Scan for the cell matching the given text and deliver its [x, y] coordinate at center. 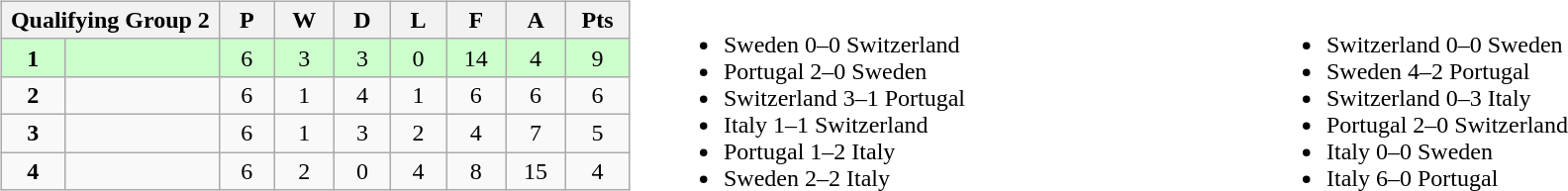
P [247, 20]
14 [476, 57]
W [304, 20]
F [476, 20]
D [362, 20]
7 [536, 133]
9 [597, 57]
L [418, 20]
8 [476, 171]
Qualifying Group 2 [110, 20]
5 [597, 133]
A [536, 20]
15 [536, 171]
Pts [597, 20]
